Return [X, Y] of the center of cell containing provided text 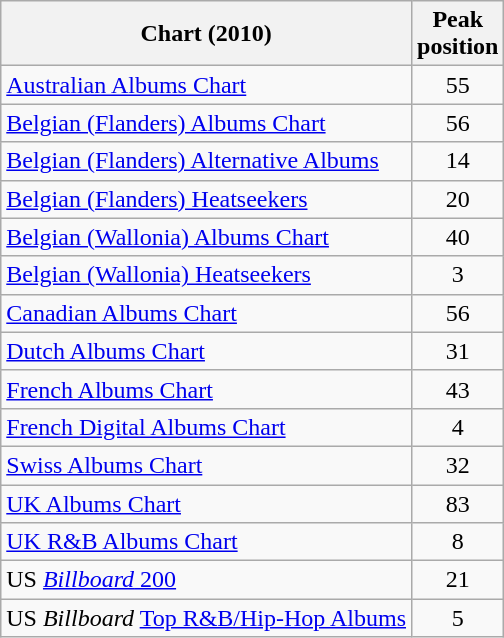
US Billboard Top R&B/Hip-Hop Albums [206, 618]
40 [458, 237]
Belgian (Flanders) Alternative Albums [206, 161]
83 [458, 503]
Dutch Albums Chart [206, 351]
Chart (2010) [206, 34]
3 [458, 275]
8 [458, 542]
32 [458, 465]
43 [458, 389]
Belgian (Flanders) Albums Chart [206, 123]
21 [458, 580]
31 [458, 351]
French Digital Albums Chart [206, 427]
Belgian (Wallonia) Albums Chart [206, 237]
Swiss Albums Chart [206, 465]
Canadian Albums Chart [206, 313]
Australian Albums Chart [206, 85]
UK Albums Chart [206, 503]
5 [458, 618]
Belgian (Wallonia) Heatseekers [206, 275]
14 [458, 161]
UK R&B Albums Chart [206, 542]
4 [458, 427]
55 [458, 85]
US Billboard 200 [206, 580]
20 [458, 199]
Belgian (Flanders) Heatseekers [206, 199]
Peakposition [458, 34]
French Albums Chart [206, 389]
